Find where the given text appears and provide that cell's center as (X, Y) coordinate. 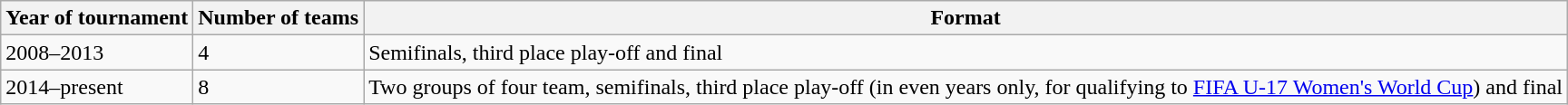
Semifinals, third place play-off and final (965, 52)
Number of teams (279, 18)
Format (965, 18)
4 (279, 52)
Year of tournament (97, 18)
8 (279, 87)
2014–present (97, 87)
2008–2013 (97, 52)
Two groups of four team, semifinals, third place play-off (in even years only, for qualifying to FIFA U-17 Women's World Cup) and final (965, 87)
